Extract the [X, Y] coordinate from the center of the cell holding the provided text.  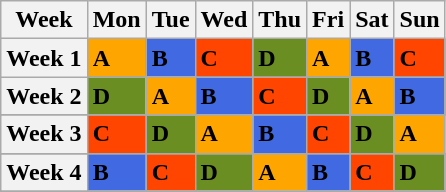
Thu [280, 20]
Wed [224, 20]
Week [44, 20]
Week 3 [44, 134]
Sat [372, 20]
Week 4 [44, 172]
Mon [116, 20]
Sun [420, 20]
Week 2 [44, 96]
Week 1 [44, 58]
Tue [170, 20]
Fri [328, 20]
